Determine the (x, y) coordinate at the center of the cell enclosing the given text.  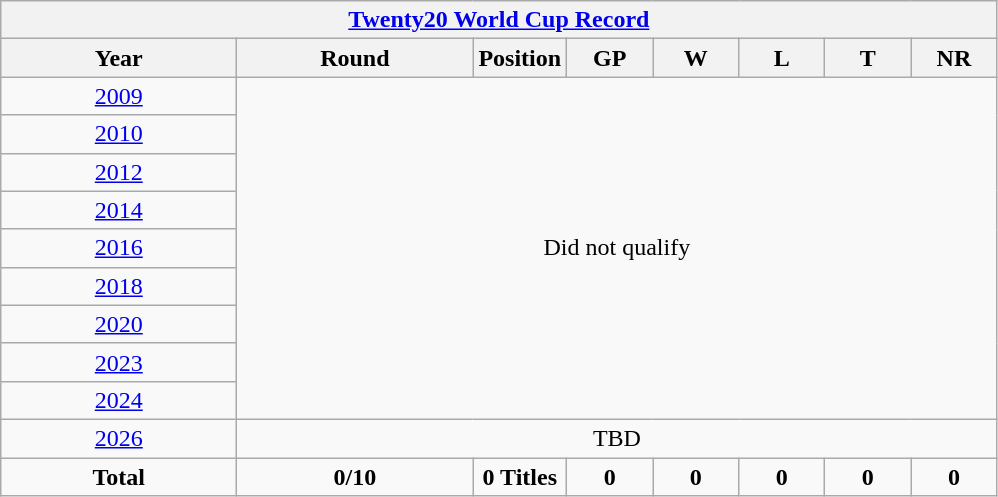
Did not qualify (617, 248)
2023 (119, 362)
T (868, 58)
Position (520, 58)
NR (954, 58)
2018 (119, 286)
2026 (119, 438)
2024 (119, 400)
0/10 (355, 477)
GP (610, 58)
L (782, 58)
2016 (119, 248)
2014 (119, 210)
W (696, 58)
2012 (119, 172)
2010 (119, 134)
TBD (617, 438)
Total (119, 477)
Year (119, 58)
0 Titles (520, 477)
Twenty20 World Cup Record (499, 20)
2009 (119, 96)
2020 (119, 324)
Round (355, 58)
